Find where the given text appears and provide that cell's center as [X, Y] coordinate. 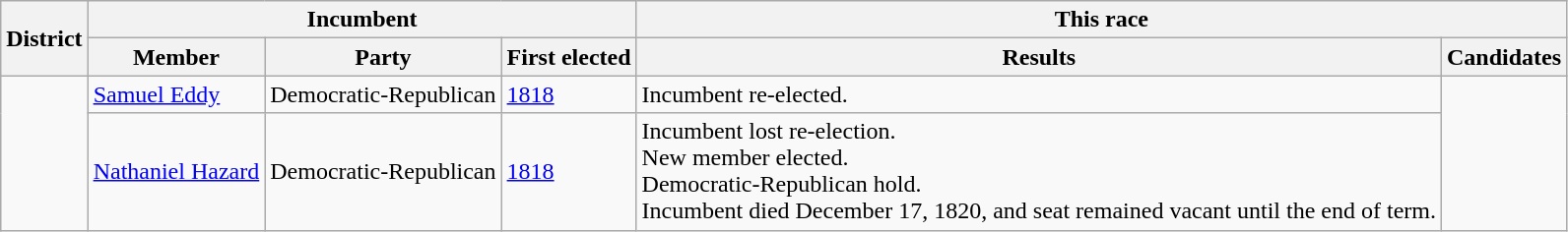
Incumbent re-elected. [1038, 94]
Results [1038, 57]
Samuel Eddy [176, 94]
Member [176, 57]
Nathaniel Hazard [176, 171]
First elected [569, 57]
Candidates [1505, 57]
Incumbent [362, 20]
This race [1101, 20]
District [44, 38]
Party [383, 57]
